Find where the given text appears and provide that cell's center as (x, y) coordinate. 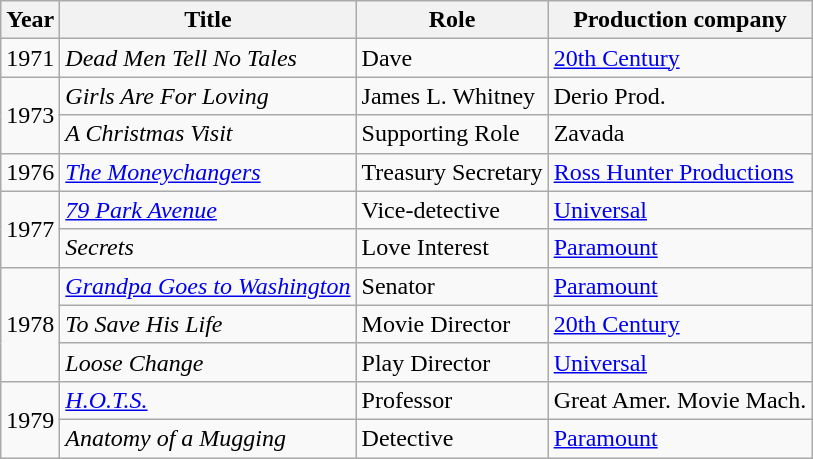
79 Park Avenue (208, 210)
James L. Whitney (452, 96)
Anatomy of a Mugging (208, 438)
Role (452, 20)
Movie Director (452, 324)
The Moneychangers (208, 172)
Play Director (452, 362)
1976 (30, 172)
Supporting Role (452, 134)
Dave (452, 58)
1973 (30, 115)
Derio Prod. (680, 96)
To Save His Life (208, 324)
Ross Hunter Productions (680, 172)
Production company (680, 20)
Title (208, 20)
Vice-detective (452, 210)
1979 (30, 419)
1978 (30, 324)
Senator (452, 286)
Loose Change (208, 362)
Secrets (208, 248)
Grandpa Goes to Washington (208, 286)
Year (30, 20)
Love Interest (452, 248)
Detective (452, 438)
Great Amer. Movie Mach. (680, 400)
Girls Are For Loving (208, 96)
H.O.T.S. (208, 400)
Treasury Secretary (452, 172)
Professor (452, 400)
1977 (30, 229)
Zavada (680, 134)
A Christmas Visit (208, 134)
1971 (30, 58)
Dead Men Tell No Tales (208, 58)
